Search for the cell housing the specified text and yield its (X, Y) center coordinate. 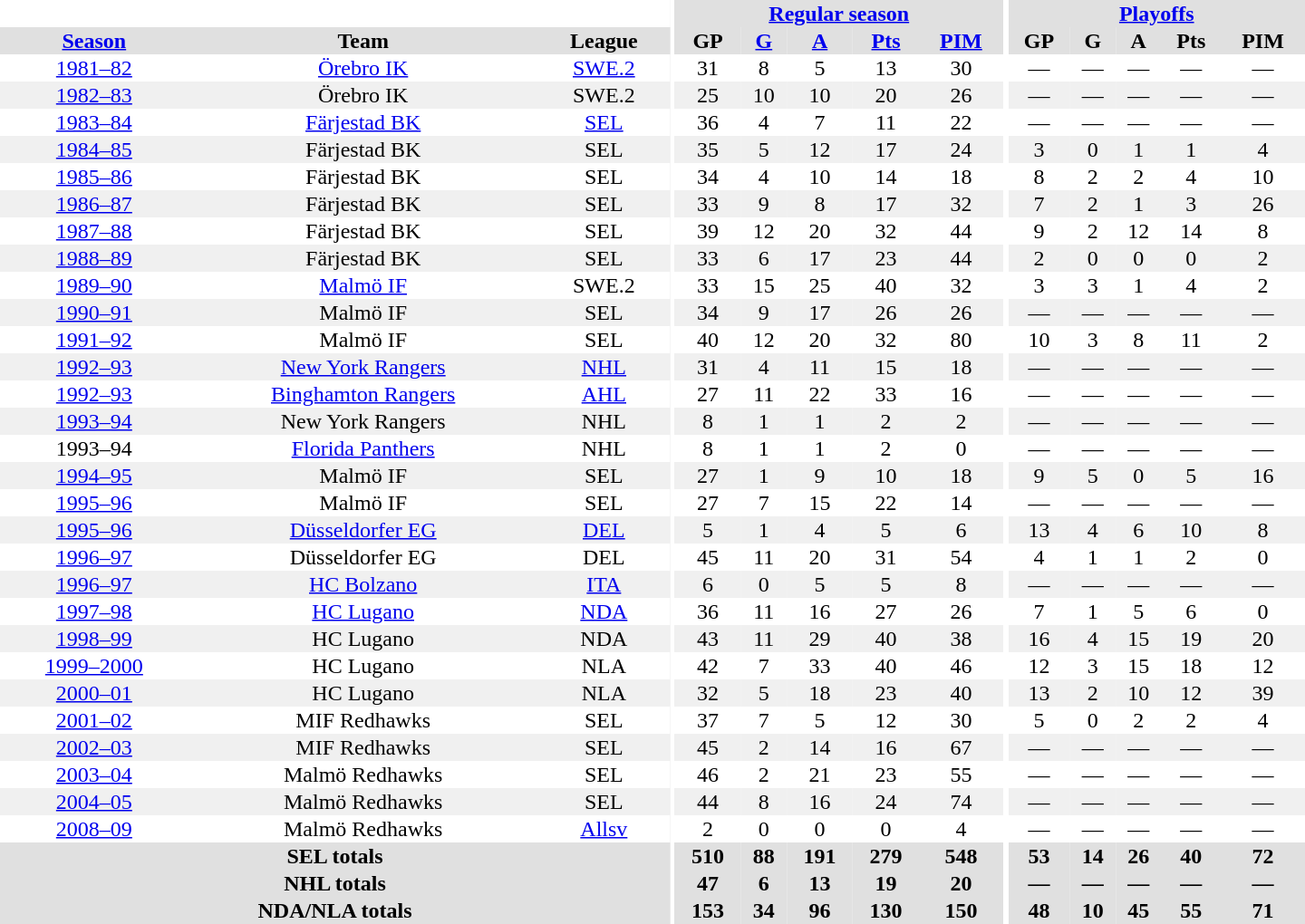
ITA (604, 584)
2000–01 (94, 693)
2002–03 (94, 747)
2001–02 (94, 720)
279 (886, 856)
1990–91 (94, 313)
510 (709, 856)
88 (765, 856)
1999–2000 (94, 666)
1983–84 (94, 122)
1985–86 (94, 177)
1987–88 (94, 231)
2003–04 (94, 775)
150 (961, 910)
54 (961, 557)
29 (819, 639)
NHL totals (335, 883)
1991–92 (94, 340)
43 (709, 639)
Florida Panthers (363, 448)
1997–98 (94, 611)
71 (1263, 910)
Playoffs (1156, 14)
League (604, 41)
548 (961, 856)
Season (94, 41)
130 (886, 910)
48 (1039, 910)
153 (709, 910)
1988–89 (94, 258)
2004–05 (94, 802)
37 (709, 720)
1989–90 (94, 285)
21 (819, 775)
53 (1039, 856)
NDA/NLA totals (335, 910)
1998–99 (94, 639)
1982–83 (94, 95)
Regular season (839, 14)
35 (709, 149)
38 (961, 639)
2008–09 (94, 829)
Team (363, 41)
1981–82 (94, 68)
HC Bolzano (363, 584)
74 (961, 802)
191 (819, 856)
1984–85 (94, 149)
Binghamton Rangers (363, 394)
1994–95 (94, 476)
AHL (604, 394)
67 (961, 747)
80 (961, 340)
1986–87 (94, 204)
96 (819, 910)
Allsv (604, 829)
72 (1263, 856)
42 (709, 666)
47 (709, 883)
SEL totals (335, 856)
